Determine the [X, Y] coordinate at the center of the cell enclosing the given text.  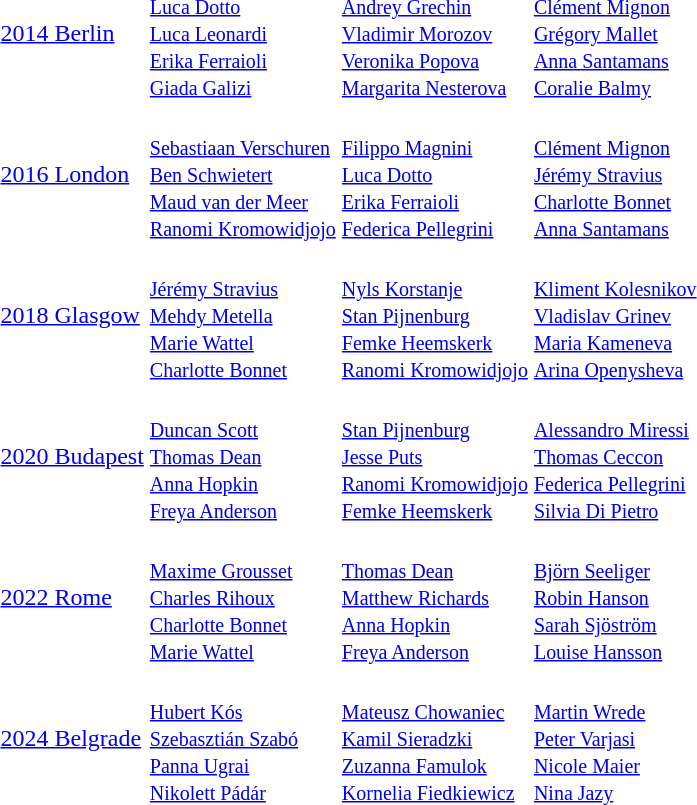
Duncan ScottThomas DeanAnna HopkinFreya Anderson [242, 456]
Stan PijnenburgJesse PutsRanomi KromowidjojoFemke Heemskerk [434, 456]
Thomas DeanMatthew RichardsAnna HopkinFreya Anderson [434, 597]
Sebastiaan VerschurenBen SchwietertMaud van der MeerRanomi Kromowidjojo [242, 174]
Maxime GroussetCharles RihouxCharlotte BonnetMarie Wattel [242, 597]
Nyls KorstanjeStan PijnenburgFemke HeemskerkRanomi Kromowidjojo [434, 315]
Jérémy StraviusMehdy MetellaMarie WattelCharlotte Bonnet [242, 315]
Filippo MagniniLuca DottoErika FerraioliFederica Pellegrini [434, 174]
